Output the [X, Y] coordinate of the center of the cell containing the given text.  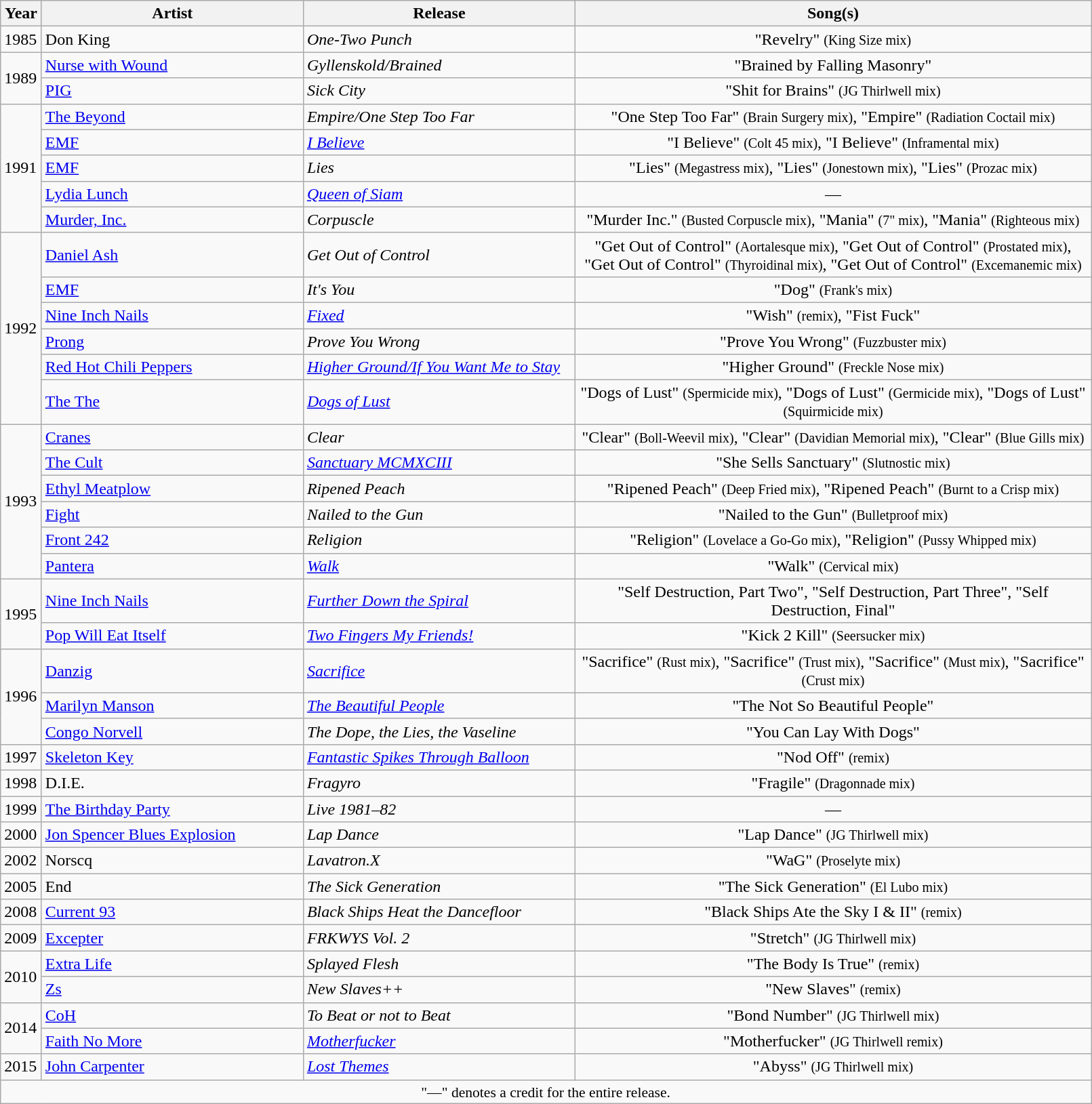
"One Step Too Far" (Brain Surgery mix), "Empire" (Radiation Coctail mix) [832, 117]
2015 [22, 1067]
Red Hot Chili Peppers [172, 367]
D.I.E. [172, 783]
"Dogs of Lust" (Spermicide mix), "Dogs of Lust" (Germicide mix), "Dogs of Lust" (Squirmicide mix) [832, 403]
1997 [22, 757]
Nailed to the Gun [439, 514]
"Walk" (Cervical mix) [832, 566]
"The Not So Beautiful People" [832, 706]
2010 [22, 977]
"Stretch" (JG Thirlwell mix) [832, 938]
Cranes [172, 437]
"Higher Ground" (Freckle Nose mix) [832, 367]
Empire/One Step Too Far [439, 117]
New Slaves++ [439, 989]
1989 [22, 78]
Danzig [172, 671]
Don King [172, 39]
John Carpenter [172, 1067]
Get Out of Control [439, 255]
Ripened Peach [439, 489]
Further Down the Spiral [439, 600]
1999 [22, 809]
"Nailed to the Gun" (Bulletproof mix) [832, 514]
"Nod Off" (remix) [832, 757]
Congo Norvell [172, 731]
1996 [22, 697]
Fragyro [439, 783]
PIG [172, 91]
Prove You Wrong [439, 341]
"Brained by Falling Masonry" [832, 65]
Sacrifice [439, 671]
It's You [439, 289]
"Bond Number" (JG Thirlwell mix) [832, 1015]
Extra Life [172, 964]
The Beyond [172, 117]
"Sacrifice" (Rust mix), "Sacrifice" (Trust mix), "Sacrifice" (Must mix), "Sacrifice" (Crust mix) [832, 671]
2002 [22, 861]
The Beautiful People [439, 706]
"Lies" (Megastress mix), "Lies" (Jonestown mix), "Lies" (Prozac mix) [832, 168]
"New Slaves" (remix) [832, 989]
Nurse with Wound [172, 65]
"The Sick Generation" (El Lubo mix) [832, 886]
1992 [22, 328]
Walk [439, 566]
"I Believe" (Colt 45 mix), "I Believe" (Inframental mix) [832, 142]
Current 93 [172, 912]
Jon Spencer Blues Explosion [172, 835]
Gyllenskold/Brained [439, 65]
Lydia Lunch [172, 194]
"Abyss" (JG Thirlwell mix) [832, 1067]
Queen of Siam [439, 194]
Live 1981–82 [439, 809]
I Believe [439, 142]
Song(s) [832, 14]
Black Ships Heat the Dancefloor [439, 912]
"Lap Dance" (JG Thirlwell mix) [832, 835]
The Dope, the Lies, the Vaseline [439, 731]
Motherfucker [439, 1041]
The Sick Generation [439, 886]
"She Sells Sanctuary" (Slutnostic mix) [832, 463]
"Kick 2 Kill" (Seersucker mix) [832, 636]
Pantera [172, 566]
"Black Ships Ate the Sky I & II" (remix) [832, 912]
Fantastic Spikes Through Balloon [439, 757]
1993 [22, 502]
Corpuscle [439, 220]
"You Can Lay With Dogs" [832, 731]
1998 [22, 783]
Year [22, 14]
"Ripened Peach" (Deep Fried mix), "Ripened Peach" (Burnt to a Crisp mix) [832, 489]
"Murder Inc." (Busted Corpuscle mix), "Mania" (7" mix), "Mania" (Righteous mix) [832, 220]
2000 [22, 835]
2008 [22, 912]
Sanctuary MCMXCIII [439, 463]
FRKWYS Vol. 2 [439, 938]
Release [439, 14]
Prong [172, 341]
To Beat or not to Beat [439, 1015]
"Revelry" (King Size mix) [832, 39]
"—" denotes a credit for the entire release. [546, 1092]
Faith No More [172, 1041]
The Birthday Party [172, 809]
Dogs of Lust [439, 403]
2005 [22, 886]
"The Body Is True" (remix) [832, 964]
1985 [22, 39]
Skeleton Key [172, 757]
"Religion" (Lovelace a Go-Go mix), "Religion" (Pussy Whipped mix) [832, 540]
Marilyn Manson [172, 706]
Zs [172, 989]
Higher Ground/If You Want Me to Stay [439, 367]
Sick City [439, 91]
Clear [439, 437]
"Prove You Wrong" (Fuzzbuster mix) [832, 341]
"Dog" (Frank's mix) [832, 289]
Religion [439, 540]
Lost Themes [439, 1067]
Fight [172, 514]
Excepter [172, 938]
Pop Will Eat Itself [172, 636]
"Wish" (remix), "Fist Fuck" [832, 315]
Two Fingers My Friends! [439, 636]
CoH [172, 1015]
"Fragile" (Dragonnade mix) [832, 783]
One-Two Punch [439, 39]
Lavatron.X [439, 861]
"WaG" (Proselyte mix) [832, 861]
"Motherfucker" (JG Thirlwell remix) [832, 1041]
1995 [22, 614]
"Self Destruction, Part Two", "Self Destruction, Part Three", "Self Destruction, Final" [832, 600]
"Clear" (Boll-Weevil mix), "Clear" (Davidian Memorial mix), "Clear" (Blue Gills mix) [832, 437]
1991 [22, 168]
The Cult [172, 463]
The The [172, 403]
2009 [22, 938]
Front 242 [172, 540]
Splayed Flesh [439, 964]
"Shit for Brains" (JG Thirlwell mix) [832, 91]
Norscq [172, 861]
Fixed [439, 315]
End [172, 886]
Lap Dance [439, 835]
Daniel Ash [172, 255]
Murder, Inc. [172, 220]
2014 [22, 1028]
Artist [172, 14]
Ethyl Meatplow [172, 489]
Lies [439, 168]
